Identify which cell holds the provided text, then report its [X, Y] central coordinate. 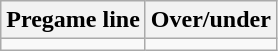
Pregame line [74, 20]
Over/under [210, 20]
